Detect which cell encompasses the target text, then output its [x, y] center coordinate. 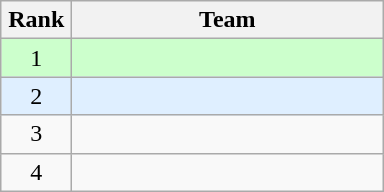
4 [36, 172]
3 [36, 134]
Team [228, 20]
2 [36, 96]
Rank [36, 20]
1 [36, 58]
